Pinpoint the cell where the given text exists, returning its (x, y) midpoint coordinate. 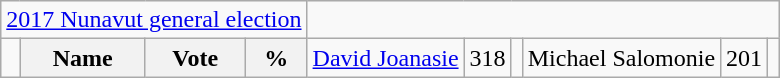
David Joanasie (386, 58)
2017 Nunavut general election (154, 20)
% (276, 58)
Vote (195, 58)
318 (488, 58)
Michael Salomonie (621, 58)
201 (744, 58)
Name (82, 58)
